Return the (x, y) coordinate for the center point of the cell that contains the specified text.  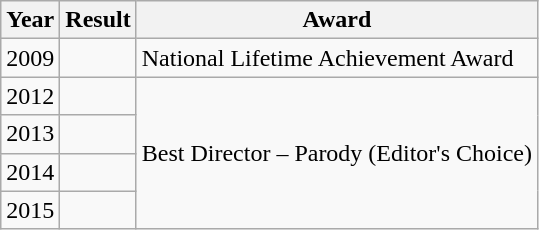
2009 (30, 58)
Award (336, 20)
Year (30, 20)
2013 (30, 134)
National Lifetime Achievement Award (336, 58)
2012 (30, 96)
2014 (30, 172)
Best Director – Parody (Editor's Choice) (336, 153)
Result (98, 20)
2015 (30, 210)
